Return the [X, Y] coordinate for the center point of the cell that contains the specified text.  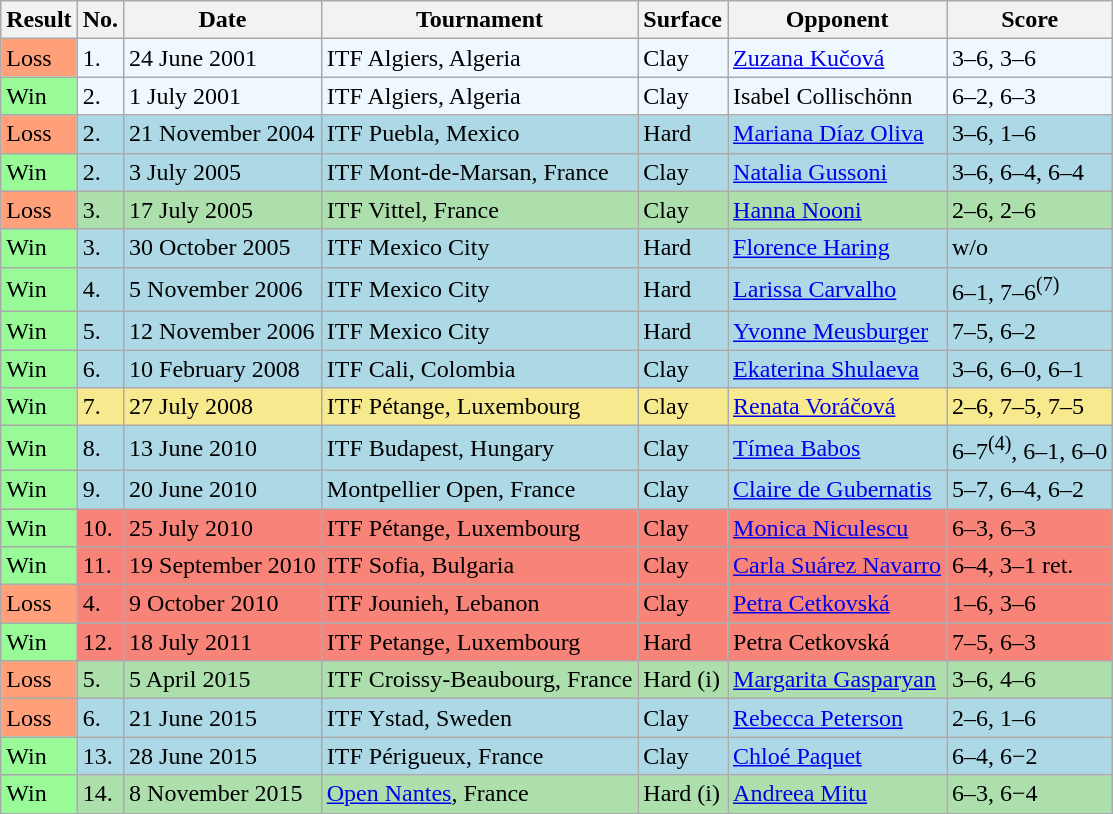
Monica Niculescu [838, 528]
5 April 2015 [223, 680]
21 June 2015 [223, 718]
ITF Petange, Luxembourg [480, 642]
ITF Vittel, France [480, 210]
6–2, 6–3 [1029, 96]
6–7(4), 6–1, 6–0 [1029, 448]
11. [100, 566]
Mariana Díaz Oliva [838, 134]
7–5, 6–2 [1029, 331]
6–4, 6−2 [1029, 756]
1. [100, 58]
Opponent [838, 20]
2–6, 1–6 [1029, 718]
Rebecca Peterson [838, 718]
27 July 2008 [223, 407]
10 February 2008 [223, 369]
18 July 2011 [223, 642]
3–6, 4–6 [1029, 680]
ITF Sofia, Bulgaria [480, 566]
1 July 2001 [223, 96]
Surface [683, 20]
6–3, 6−4 [1029, 794]
6–1, 7–6(7) [1029, 290]
6–3, 6–3 [1029, 528]
Tímea Babos [838, 448]
Natalia Gussoni [838, 172]
Margarita Gasparyan [838, 680]
ITF Budapest, Hungary [480, 448]
Result [39, 20]
Andreea Mitu [838, 794]
Chloé Paquet [838, 756]
Date [223, 20]
1–6, 3–6 [1029, 604]
ITF Ystad, Sweden [480, 718]
17 July 2005 [223, 210]
12 November 2006 [223, 331]
28 June 2015 [223, 756]
2–6, 2–6 [1029, 210]
Renata Voráčová [838, 407]
No. [100, 20]
3–6, 6–0, 6–1 [1029, 369]
6–4, 3–1 ret. [1029, 566]
3 July 2005 [223, 172]
Montpellier Open, France [480, 489]
ITF Périgueux, France [480, 756]
Yvonne Meusburger [838, 331]
w/o [1029, 248]
25 July 2010 [223, 528]
19 September 2010 [223, 566]
12. [100, 642]
ITF Jounieh, Lebanon [480, 604]
24 June 2001 [223, 58]
ITF Puebla, Mexico [480, 134]
Score [1029, 20]
Florence Haring [838, 248]
3–6, 1–6 [1029, 134]
3–6, 3–6 [1029, 58]
Open Nantes, France [480, 794]
Carla Suárez Navarro [838, 566]
Ekaterina Shulaeva [838, 369]
14. [100, 794]
ITF Cali, Colombia [480, 369]
2–6, 7–5, 7–5 [1029, 407]
8. [100, 448]
3–6, 6–4, 6–4 [1029, 172]
30 October 2005 [223, 248]
10. [100, 528]
Tournament [480, 20]
7. [100, 407]
13 June 2010 [223, 448]
13. [100, 756]
Zuzana Kučová [838, 58]
5–7, 6–4, 6–2 [1029, 489]
9 October 2010 [223, 604]
21 November 2004 [223, 134]
ITF Mont-de-Marsan, France [480, 172]
Claire de Gubernatis [838, 489]
ITF Croissy-Beaubourg, France [480, 680]
8 November 2015 [223, 794]
7–5, 6–3 [1029, 642]
Hanna Nooni [838, 210]
20 June 2010 [223, 489]
9. [100, 489]
Isabel Collischönn [838, 96]
Larissa Carvalho [838, 290]
5 November 2006 [223, 290]
